Identify which cell holds the provided text, then report its (X, Y) central coordinate. 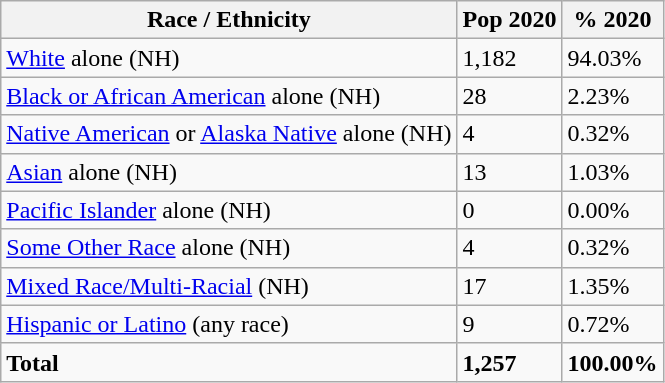
1,182 (510, 58)
28 (510, 96)
1.35% (612, 286)
Native American or Alaska Native alone (NH) (229, 134)
9 (510, 324)
1.03% (612, 172)
Total (229, 362)
0.00% (612, 210)
Some Other Race alone (NH) (229, 248)
Pop 2020 (510, 20)
13 (510, 172)
Asian alone (NH) (229, 172)
1,257 (510, 362)
Hispanic or Latino (any race) (229, 324)
Mixed Race/Multi-Racial (NH) (229, 286)
Pacific Islander alone (NH) (229, 210)
100.00% (612, 362)
94.03% (612, 58)
0 (510, 210)
White alone (NH) (229, 58)
% 2020 (612, 20)
Black or African American alone (NH) (229, 96)
2.23% (612, 96)
17 (510, 286)
Race / Ethnicity (229, 20)
0.72% (612, 324)
